Search for the cell housing the specified text and yield its (x, y) center coordinate. 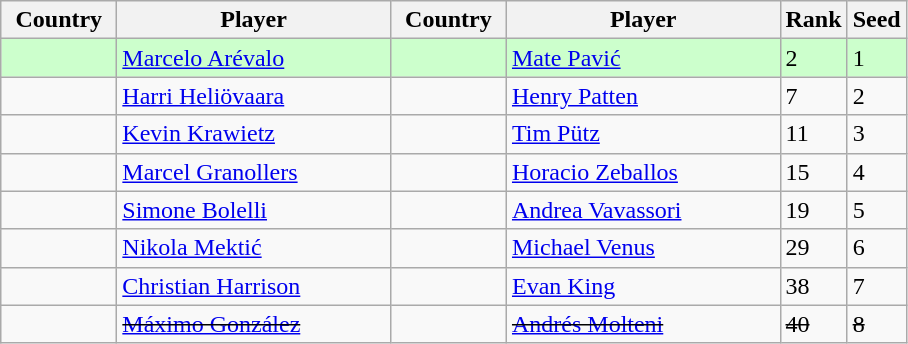
Michael Venus (643, 248)
Evan King (643, 286)
11 (814, 134)
Marcelo Arévalo (254, 58)
4 (876, 172)
Henry Patten (643, 96)
3 (876, 134)
38 (814, 286)
Christian Harrison (254, 286)
29 (814, 248)
Kevin Krawietz (254, 134)
Nikola Mektić (254, 248)
40 (814, 324)
8 (876, 324)
1 (876, 58)
Mate Pavić (643, 58)
19 (814, 210)
Andrea Vavassori (643, 210)
Tim Pütz (643, 134)
Seed (876, 20)
5 (876, 210)
Rank (814, 20)
Andrés Molteni (643, 324)
Horacio Zeballos (643, 172)
6 (876, 248)
Simone Bolelli (254, 210)
Harri Heliövaara (254, 96)
Marcel Granollers (254, 172)
Máximo González (254, 324)
15 (814, 172)
